Output the (X, Y) coordinate of the center of the cell containing the given text.  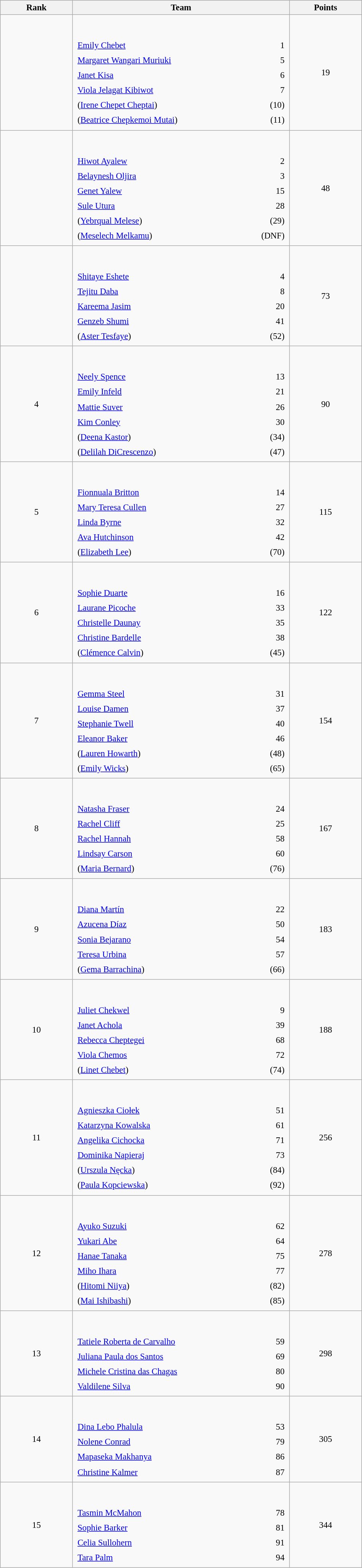
Tasmin McMahon 78 Sophie Barker 81 Celia Sullohern 91 Tara Palm 94 (181, 1525)
38 (265, 638)
Team (181, 8)
Shitaye Eshete (155, 276)
(74) (265, 1070)
50 (265, 924)
41 (261, 321)
Viola Chemos (159, 1055)
58 (262, 839)
Ava Hutchinson (160, 537)
(47) (267, 452)
(Beatrice Chepkemoi Mutai) (165, 120)
61 (267, 1125)
24 (262, 809)
11 (37, 1138)
Dina Lebo Phalula 53 Nolene Conrad 79 Mapaseka Makhanya 86 Christine Kalmer 87 (181, 1439)
Rachel Cliff (156, 824)
91 (270, 1542)
Points (325, 8)
3 (260, 176)
Natasha Fraser (156, 809)
(Linet Chebet) (159, 1070)
62 (261, 1226)
(10) (270, 105)
(Lauren Howarth) (158, 753)
37 (264, 709)
(11) (270, 120)
Viola Jelagat Kibiwot (165, 90)
(76) (262, 869)
77 (261, 1271)
Janet Kisa (165, 75)
48 (325, 188)
(92) (267, 1185)
51 (267, 1111)
Mattie Suver (162, 407)
57 (265, 954)
Hiwot Ayalew 2 Belaynesh Oljira 3 Genet Yalew 15 Sule Utura 28 (Yebrqual Melese) (29) (Meselech Melkamu) (DNF) (181, 188)
Neely Spence (162, 377)
Neely Spence 13 Emily Infeld 21 Mattie Suver 26 Kim Conley 30 (Deena Kastor) (34) (Delilah DiCrescenzo) (47) (181, 404)
Belaynesh Oljira (154, 176)
(DNF) (260, 235)
(Deena Kastor) (162, 437)
Valdilene Silva (169, 1386)
Juliet Chekwel 9 Janet Achola 39 Rebecca Cheptegei 68 Viola Chemos 72 (Linet Chebet) (74) (181, 1030)
Tatiele Roberta de Carvalho 59 Juliana Paula dos Santos 69 Michele Cristina das Chagas 80 Valdilene Silva 90 (181, 1354)
25 (262, 824)
(Elizabeth Lee) (160, 552)
Teresa Urbina (159, 954)
Lindsay Carson (156, 854)
78 (270, 1513)
Fionnuala Britton (160, 492)
Katarzyna Kowalska (160, 1125)
278 (325, 1253)
Shitaye Eshete 4 Tejitu Daba 8 Kareema Jasim 20 Genzeb Shumi 41 (Aster Tesfaye) (52) (181, 296)
87 (272, 1472)
40 (264, 723)
10 (37, 1030)
80 (275, 1371)
Christelle Daunay (159, 623)
69 (275, 1356)
(85) (261, 1300)
Sonia Bejarano (159, 939)
(Mai Ishibashi) (155, 1300)
188 (325, 1030)
Janet Achola (159, 1025)
Emily Infeld (162, 392)
Yukari Abe (155, 1241)
72 (265, 1055)
22 (265, 910)
75 (261, 1256)
(Aster Tesfaye) (155, 336)
Kim Conley (162, 422)
(52) (261, 336)
35 (265, 623)
Ayuko Suzuki (155, 1226)
81 (270, 1527)
21 (267, 392)
Rebecca Cheptegei (159, 1040)
53 (272, 1427)
(45) (265, 653)
Louise Damen (158, 709)
2 (260, 161)
20 (261, 306)
32 (265, 522)
Agnieszka Ciołek (160, 1111)
30 (267, 422)
28 (260, 206)
31 (264, 693)
Agnieszka Ciołek 51 Katarzyna Kowalska 61 Angelika Cichocka 71 Dominika Napieraj 73 (Urszula Nęcka) (84) (Paula Kopciewska) (92) (181, 1138)
79 (272, 1442)
Ayuko Suzuki 62 Yukari Abe 64 Hanae Tanaka 75 Miho Ihara 77 (Hitomi Niiya) (82) (Mai Ishibashi) (85) (181, 1253)
256 (325, 1138)
19 (325, 73)
Hanae Tanaka (155, 1256)
305 (325, 1439)
Juliet Chekwel (159, 1010)
Genzeb Shumi (155, 321)
(70) (265, 552)
Juliana Paula dos Santos (169, 1356)
33 (265, 608)
94 (270, 1557)
Christine Bardelle (159, 638)
(48) (264, 753)
Emily Chebet (165, 45)
(82) (261, 1286)
Eleanor Baker (158, 738)
154 (325, 720)
(65) (264, 768)
Sophie Duarte 16 Laurane Picoche 33 Christelle Daunay 35 Christine Bardelle 38 (Clémence Calvin) (45) (181, 612)
Dominika Napieraj (160, 1155)
Genet Yalew (154, 191)
183 (325, 929)
64 (261, 1241)
42 (265, 537)
Mary Teresa Cullen (160, 507)
12 (37, 1253)
Gemma Steel 31 Louise Damen 37 Stephanie Twell 40 Eleanor Baker 46 (Lauren Howarth) (48) (Emily Wicks) (65) (181, 720)
Hiwot Ayalew (154, 161)
(Emily Wicks) (158, 768)
(34) (267, 437)
(29) (260, 221)
Tara Palm (164, 1557)
Michele Cristina das Chagas (169, 1371)
Sophie Barker (164, 1527)
Tejitu Daba (155, 291)
86 (272, 1457)
(Paula Kopciewska) (160, 1185)
Nolene Conrad (166, 1442)
(Clémence Calvin) (159, 653)
167 (325, 829)
60 (262, 854)
Diana Martín (159, 910)
71 (267, 1140)
(Delilah DiCrescenzo) (162, 452)
(Meselech Melkamu) (154, 235)
Azucena Díaz (159, 924)
Angelika Cichocka (160, 1140)
68 (265, 1040)
Stephanie Twell (158, 723)
Celia Sullohern (164, 1542)
Kareema Jasim (155, 306)
(66) (265, 969)
(Yebrqual Melese) (154, 221)
Christine Kalmer (166, 1472)
Sophie Duarte (159, 593)
Sule Utura (154, 206)
(Maria Bernard) (156, 869)
26 (267, 407)
(Irene Chepet Cheptai) (165, 105)
Rank (37, 8)
16 (265, 593)
298 (325, 1354)
(Urszula Nęcka) (160, 1170)
Laurane Picoche (159, 608)
(84) (267, 1170)
Rachel Hannah (156, 839)
27 (265, 507)
Tasmin McMahon (164, 1513)
39 (265, 1025)
Emily Chebet 1 Margaret Wangari Muriuki 5 Janet Kisa 6 Viola Jelagat Kibiwot 7 (Irene Chepet Cheptai) (10) (Beatrice Chepkemoi Mutai) (11) (181, 73)
344 (325, 1525)
Tatiele Roberta de Carvalho (169, 1341)
Margaret Wangari Muriuki (165, 60)
122 (325, 612)
Gemma Steel (158, 693)
Miho Ihara (155, 1271)
Dina Lebo Phalula (166, 1427)
Fionnuala Britton 14 Mary Teresa Cullen 27 Linda Byrne 32 Ava Hutchinson 42 (Elizabeth Lee) (70) (181, 512)
59 (275, 1341)
Mapaseka Makhanya (166, 1457)
1 (270, 45)
(Hitomi Niiya) (155, 1286)
54 (265, 939)
Natasha Fraser 24 Rachel Cliff 25 Rachel Hannah 58 Lindsay Carson 60 (Maria Bernard) (76) (181, 829)
46 (264, 738)
Diana Martín 22 Azucena Díaz 50 Sonia Bejarano 54 Teresa Urbina 57 (Gema Barrachina) (66) (181, 929)
(Gema Barrachina) (159, 969)
115 (325, 512)
Linda Byrne (160, 522)
